Locate the cell with the specified text and output its (X, Y) center coordinate. 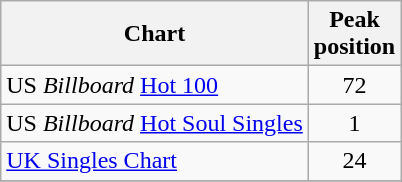
US Billboard Hot Soul Singles (155, 123)
1 (354, 123)
Chart (155, 34)
UK Singles Chart (155, 161)
Peakposition (354, 34)
US Billboard Hot 100 (155, 85)
24 (354, 161)
72 (354, 85)
